Locate the cell with the specified text and output its [x, y] center coordinate. 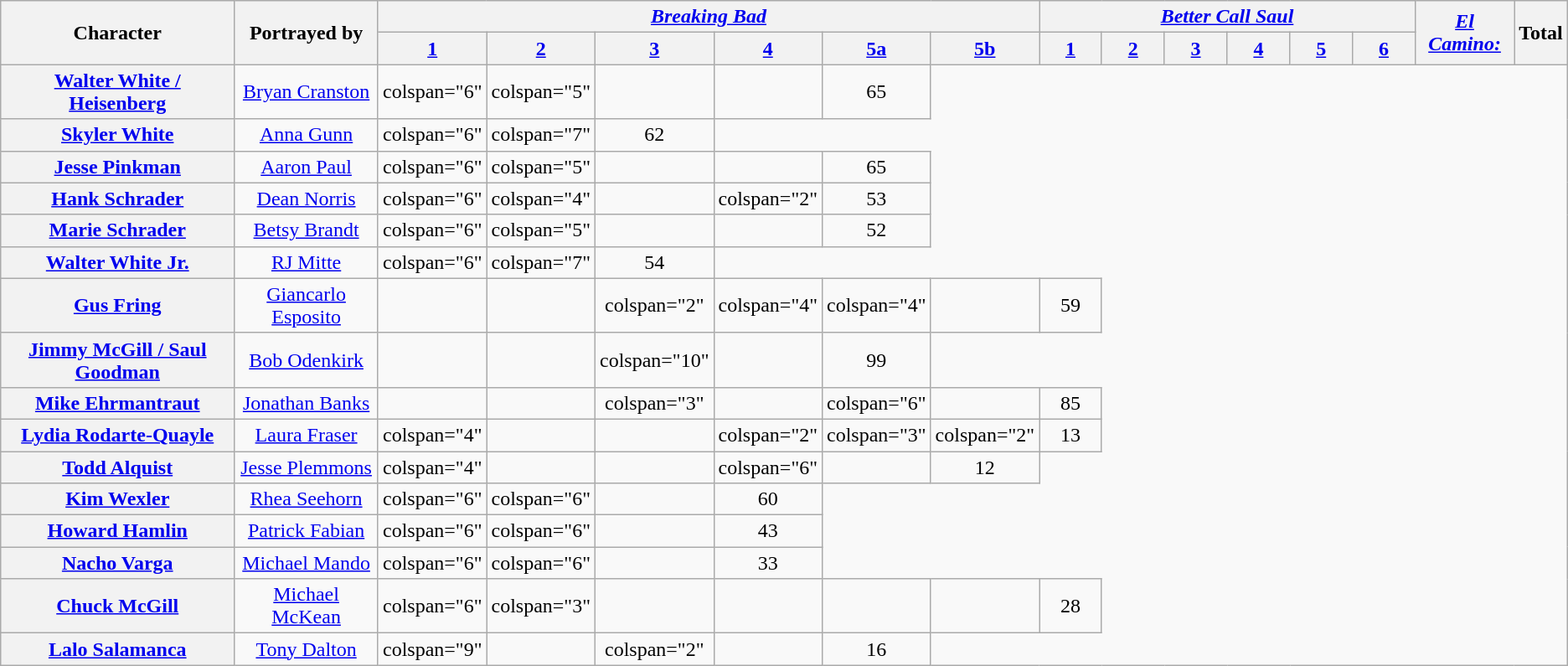
Character [117, 33]
El Camino: [1464, 33]
Walter White Jr. [117, 262]
13 [1070, 435]
Kim Wexler [117, 499]
Better Call Saul [1228, 17]
Chuck McGill [117, 607]
Dean Norris [307, 199]
60 [768, 499]
Jesse Plemmons [307, 467]
RJ Mitte [307, 262]
99 [877, 360]
6 [1384, 49]
33 [768, 563]
Mike Ehrmantraut [117, 403]
Michael Mando [307, 563]
colspan="9" [432, 649]
Walter White / Heisenberg [117, 92]
12 [985, 467]
Jesse Pinkman [117, 167]
Skyler White [117, 135]
Tony Dalton [307, 649]
Lalo Salamanca [117, 649]
Jimmy McGill / Saul Goodman [117, 360]
Total [1541, 33]
Marie Schrader [117, 230]
colspan="10" [654, 360]
Howard Hamlin [117, 531]
54 [654, 262]
43 [768, 531]
53 [877, 199]
Breaking Bad [709, 17]
Nacho Varga [117, 563]
Betsy Brandt [307, 230]
Lydia Rodarte-Quayle [117, 435]
62 [654, 135]
Anna Gunn [307, 135]
52 [877, 230]
Bob Odenkirk [307, 360]
Giancarlo Esposito [307, 305]
Gus Fring [117, 305]
Michael McKean [307, 607]
16 [877, 649]
5a [877, 49]
85 [1070, 403]
Bryan Cranston [307, 92]
Aaron Paul [307, 167]
5 [1322, 49]
Rhea Seehorn [307, 499]
28 [1070, 607]
5b [985, 49]
Hank Schrader [117, 199]
Patrick Fabian [307, 531]
Todd Alquist [117, 467]
Jonathan Banks [307, 403]
Portrayed by [307, 33]
Laura Fraser [307, 435]
59 [1070, 305]
